Return (x, y) of the center of cell containing provided text 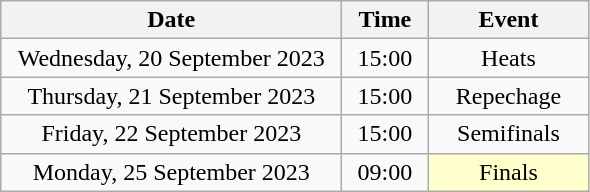
Date (172, 20)
Thursday, 21 September 2023 (172, 96)
Event (508, 20)
Repechage (508, 96)
Friday, 22 September 2023 (172, 134)
Wednesday, 20 September 2023 (172, 58)
09:00 (385, 172)
Time (385, 20)
Semifinals (508, 134)
Monday, 25 September 2023 (172, 172)
Finals (508, 172)
Heats (508, 58)
